Scan for the cell matching the given text and deliver its (x, y) coordinate at center. 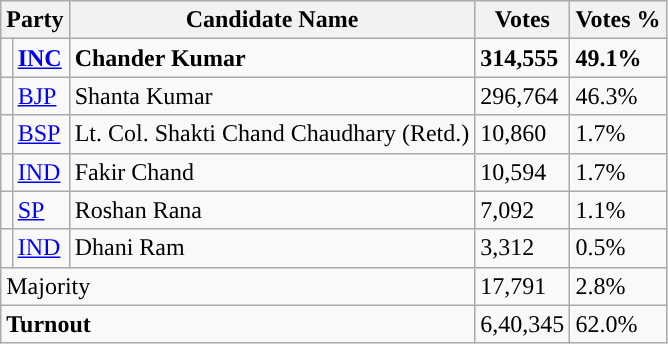
1.1% (618, 210)
62.0% (618, 324)
Shanta Kumar (272, 96)
46.3% (618, 96)
Votes % (618, 20)
Party (35, 20)
Majority (238, 286)
3,312 (522, 248)
10,594 (522, 172)
BJP (40, 96)
BSP (40, 134)
49.1% (618, 58)
2.8% (618, 286)
Dhani Ram (272, 248)
Turnout (238, 324)
Chander Kumar (272, 58)
314,555 (522, 58)
Lt. Col. Shakti Chand Chaudhary (Retd.) (272, 134)
7,092 (522, 210)
Votes (522, 20)
Candidate Name (272, 20)
0.5% (618, 248)
6,40,345 (522, 324)
10,860 (522, 134)
Roshan Rana (272, 210)
SP (40, 210)
Fakir Chand (272, 172)
INC (40, 58)
17,791 (522, 286)
296,764 (522, 96)
